Scan for the cell matching the given text and deliver its (x, y) coordinate at center. 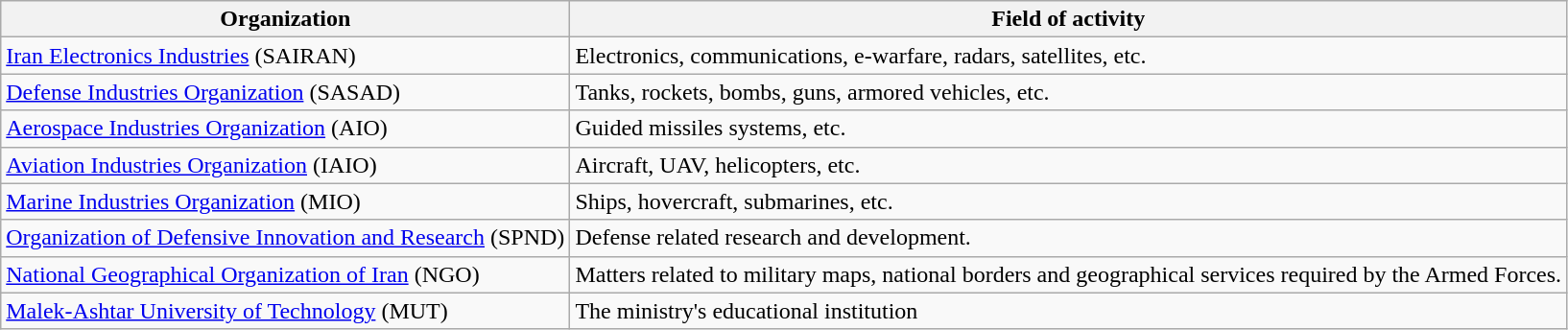
Aviation Industries Organization (IAIO) (286, 165)
Iran Electronics Industries (SAIRAN) (286, 56)
Marine Industries Organization (MIO) (286, 201)
Organization of Defensive Innovation and Research (SPND) (286, 238)
The ministry's educational institution (1069, 311)
Aircraft, UAV, helicopters, etc. (1069, 165)
Field of activity (1069, 19)
Ships, hovercraft, submarines, etc. (1069, 201)
Electronics, communications, e-warfare, radars, satellites, etc. (1069, 56)
National Geographical Organization of Iran (NGO) (286, 274)
Defense Industries Organization (SASAD) (286, 92)
Defense related research and development. (1069, 238)
Aerospace Industries Organization (AIO) (286, 129)
Malek-Ashtar University of Technology (MUT) (286, 311)
Guided missiles systems, etc. (1069, 129)
Matters related to military maps, national borders and geographical services required by the Armed Forces. (1069, 274)
Organization (286, 19)
Tanks, rockets, bombs, guns, armored vehicles, etc. (1069, 92)
